Identify which cell holds the provided text, then report its (x, y) central coordinate. 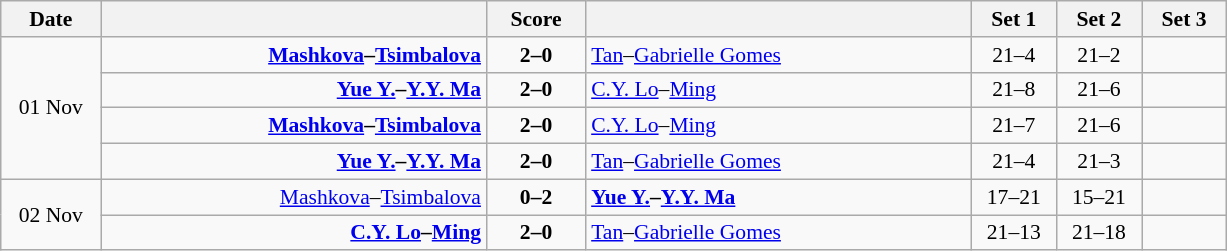
01 Nov (51, 108)
Score (536, 19)
Set 3 (1184, 19)
Set 1 (1014, 19)
Set 2 (1098, 19)
21–3 (1098, 162)
Date (51, 19)
21–8 (1014, 90)
21–18 (1098, 233)
15–21 (1098, 197)
21–2 (1098, 55)
21–13 (1014, 233)
21–7 (1014, 126)
02 Nov (51, 214)
0–2 (536, 197)
17–21 (1014, 197)
